Locate the cell with the specified text and output its [x, y] center coordinate. 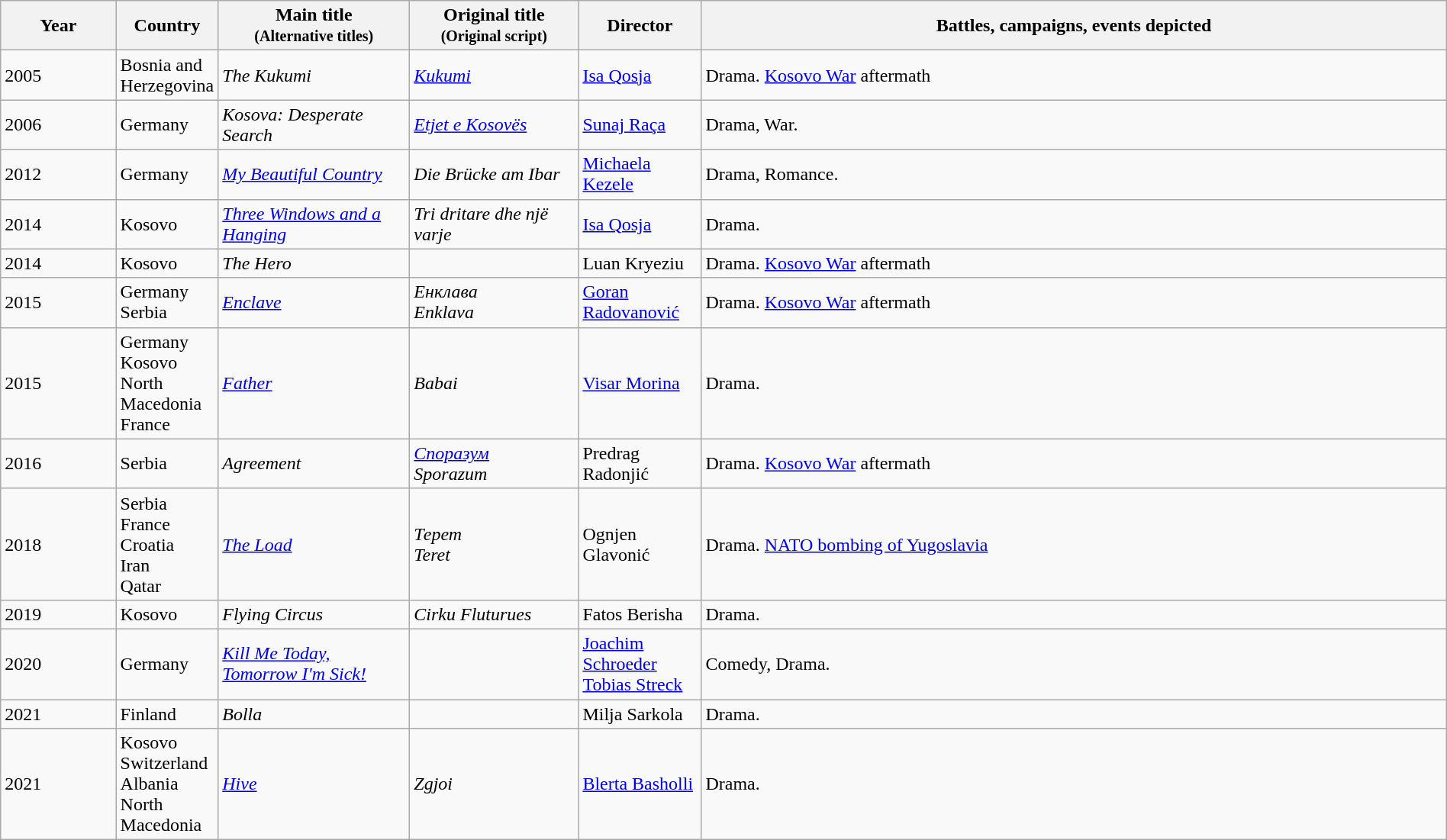
Drama, Romance. [1074, 174]
Comedy, Drama. [1074, 664]
Luan Kryeziu [640, 263]
Original title(Original script) [495, 26]
Agreement [314, 464]
GermanySerbia [167, 302]
Three Windows and a Hanging [314, 224]
2018 [58, 544]
СпоразумSporazum [495, 464]
Bosnia and Herzegovina [167, 75]
2019 [58, 614]
My Beautiful Country [314, 174]
Year [58, 26]
Milja Sarkola [640, 713]
Kosova: Desperate Search [314, 125]
Battles, campaigns, events depicted [1074, 26]
2005 [58, 75]
2016 [58, 464]
Kill Me Today, Tomorrow I'm Sick! [314, 664]
2020 [58, 664]
Flying Circus [314, 614]
Sunaj Raça [640, 125]
Zgjoi [495, 784]
SerbiaFranceCroatiaIranQatar [167, 544]
Enclave [314, 302]
Blerta Basholli [640, 784]
The Hero [314, 263]
Kukumi [495, 75]
Father [314, 383]
ТеретTeret [495, 544]
Director [640, 26]
Fatos Berisha [640, 614]
Etjet e Kosovës [495, 125]
Drama. NATO bombing of Yugoslavia [1074, 544]
Drama, War. [1074, 125]
Joachim SchroederTobias Streck [640, 664]
Ognjen Glavonić [640, 544]
Country [167, 26]
Die Brücke am Ibar [495, 174]
Tri dritare dhe një varje [495, 224]
Babai [495, 383]
The Load [314, 544]
Goran Radovanović [640, 302]
GermanyKosovoNorth MacedoniaFrance [167, 383]
Hive [314, 784]
2012 [58, 174]
KosovoSwitzerlandAlbaniaNorth Macedonia [167, 784]
Main title(Alternative titles) [314, 26]
Predrag Radonjić [640, 464]
ЕнклаваEnklava [495, 302]
The Kukumi [314, 75]
Bolla [314, 713]
Visar Morina [640, 383]
2006 [58, 125]
Michaela Kezele [640, 174]
Finland [167, 713]
Serbia [167, 464]
Cirku Fluturues [495, 614]
